Locate the cell with the specified text and output its [X, Y] center coordinate. 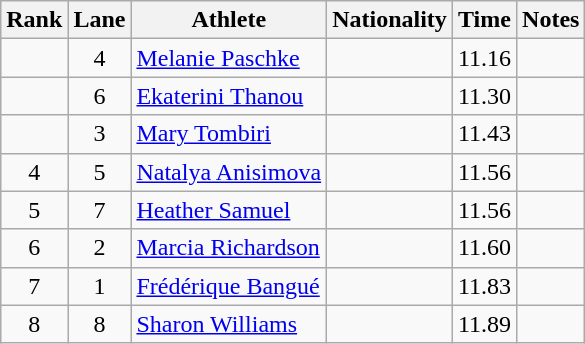
Lane [100, 20]
Rank [34, 20]
3 [100, 134]
Heather Samuel [229, 210]
11.83 [484, 286]
Frédérique Bangué [229, 286]
11.43 [484, 134]
11.89 [484, 324]
Natalya Anisimova [229, 172]
Melanie Paschke [229, 58]
Ekaterini Thanou [229, 96]
11.16 [484, 58]
Athlete [229, 20]
Notes [551, 20]
11.60 [484, 248]
11.30 [484, 96]
Time [484, 20]
1 [100, 286]
Mary Tombiri [229, 134]
2 [100, 248]
Sharon Williams [229, 324]
Nationality [390, 20]
Marcia Richardson [229, 248]
